Search for the cell housing the specified text and yield its [X, Y] center coordinate. 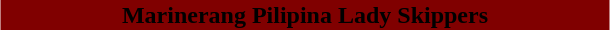
Marinerang Pilipina Lady Skippers [304, 15]
